Pinpoint the cell where the given text exists, returning its [X, Y] midpoint coordinate. 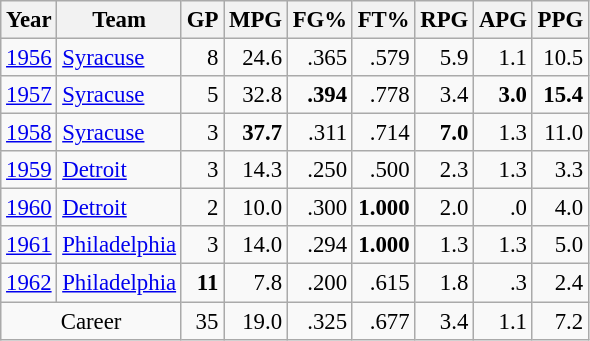
7.0 [444, 133]
24.6 [256, 58]
PPG [560, 20]
10.0 [256, 208]
5.9 [444, 58]
.311 [320, 133]
.365 [320, 58]
1956 [29, 58]
10.5 [560, 58]
11 [202, 283]
1961 [29, 245]
APG [504, 20]
5 [202, 95]
Year [29, 20]
.0 [504, 208]
FT% [384, 20]
14.3 [256, 170]
1960 [29, 208]
7.8 [256, 283]
.325 [320, 321]
37.7 [256, 133]
2.4 [560, 283]
.714 [384, 133]
15.4 [560, 95]
.300 [320, 208]
.394 [320, 95]
3.0 [504, 95]
.677 [384, 321]
2.0 [444, 208]
.500 [384, 170]
5.0 [560, 245]
2.3 [444, 170]
.3 [504, 283]
4.0 [560, 208]
GP [202, 20]
.615 [384, 283]
11.0 [560, 133]
1962 [29, 283]
8 [202, 58]
2 [202, 208]
3.3 [560, 170]
RPG [444, 20]
FG% [320, 20]
Career [92, 321]
1.8 [444, 283]
1959 [29, 170]
32.8 [256, 95]
1958 [29, 133]
MPG [256, 20]
.250 [320, 170]
.200 [320, 283]
.579 [384, 58]
35 [202, 321]
19.0 [256, 321]
Team [119, 20]
1957 [29, 95]
.294 [320, 245]
.778 [384, 95]
14.0 [256, 245]
7.2 [560, 321]
